From the cell containing the given text, extract its center point as [x, y] coordinate. 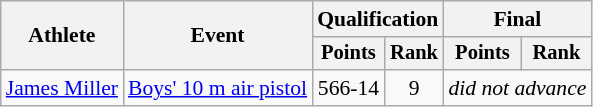
Athlete [62, 36]
James Miller [62, 88]
did not advance [517, 88]
Final [517, 19]
9 [414, 88]
566-14 [348, 88]
Boys' 10 m air pistol [218, 88]
Qualification [378, 19]
Event [218, 36]
